Pinpoint the cell where the given text exists, returning its [x, y] midpoint coordinate. 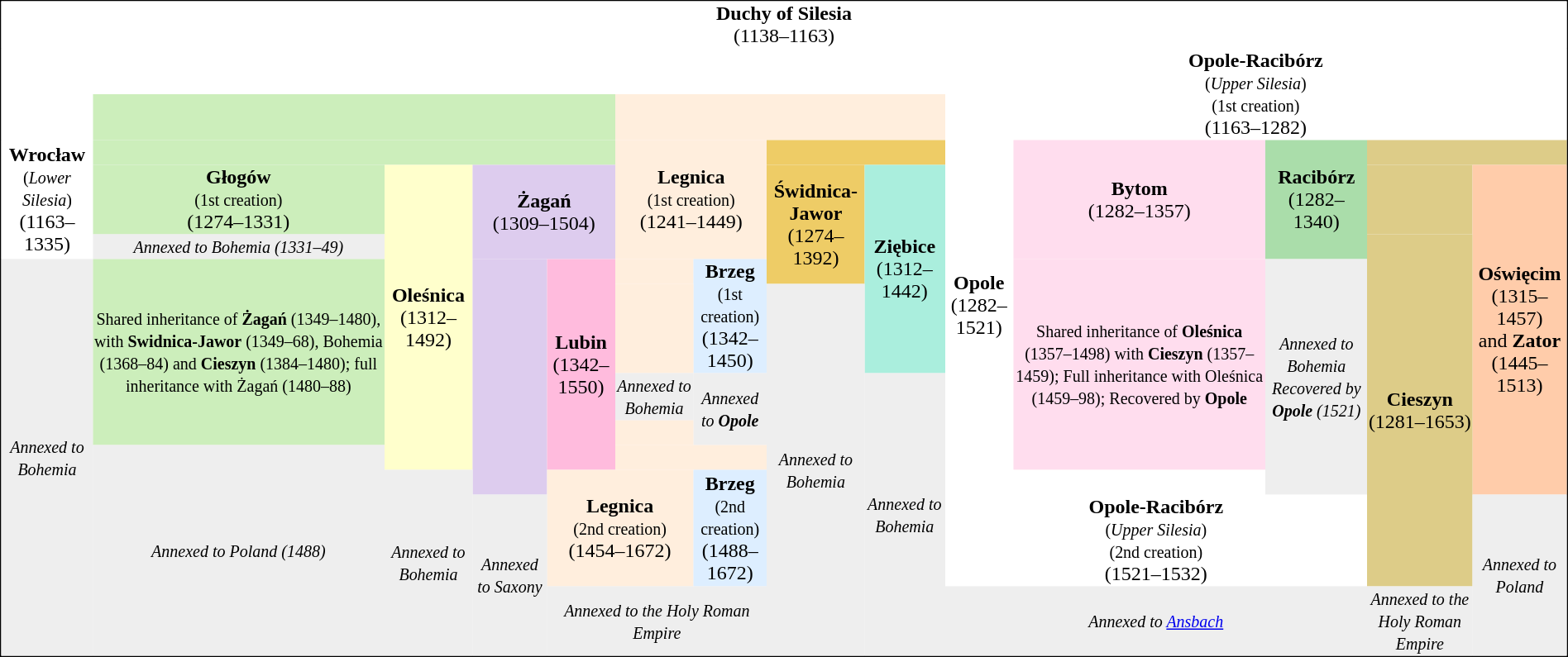
Bytom(1282–1357) [1140, 200]
Żagań(1309–1504) [544, 212]
Ziębice(1312–1442) [905, 269]
Annexed to Bohemia (1331–49) [238, 247]
Wrocław(Lower Silesia)(1163–1335) [48, 200]
Świdnica-Jawor(1274–1392) [815, 225]
Brzeg(1st creation)(1342–1450) [729, 317]
Annexed to Ansbach [1156, 621]
Shared inheritance of Oleśnica (1357–1498) with Cieszyn (1357–1459); Full inheritance with Oleśnica (1459–98); Recovered by Opole [1140, 365]
Annexed to BohemiaRecovered by Opole (1521) [1317, 377]
Brzeg(2nd creation)(1488–1672) [729, 527]
Lubin(1342–1550) [581, 365]
Opole (1282–1521) [979, 306]
Cieszyn(1281–1653) [1419, 411]
Racibórz(1282–1340) [1317, 200]
Annexed to Saxony [509, 575]
Annexed to Opole [729, 410]
Opole-Racibórz(Upper Silesia)(2nd creation)(1521–1532) [1156, 540]
Legnica(2nd creation)(1454–1672) [620, 527]
Opole-Racibórz(Upper Silesia)(1st creation)(1163–1282) [1255, 94]
Oświęcim(1315–1457)and Zator(1445–1513) [1519, 331]
Legnica(1st creation)(1241–1449) [691, 200]
Annexed to Poland (1488) [238, 550]
Oleśnica (1312–1492) [428, 317]
Duchy of Silesia(1138–1163) [784, 25]
Annexed to Poland [1519, 575]
Głogów(1st creation)(1274–1331) [238, 200]
